Output the [X, Y] coordinate of the center of the cell containing the given text.  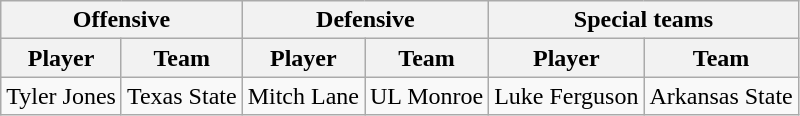
Mitch Lane [303, 96]
Special teams [644, 20]
Luke Ferguson [566, 96]
Offensive [122, 20]
Defensive [366, 20]
Arkansas State [721, 96]
UL Monroe [426, 96]
Tyler Jones [62, 96]
Texas State [182, 96]
